Return the (X, Y) coordinate for the center point of the cell that contains the specified text.  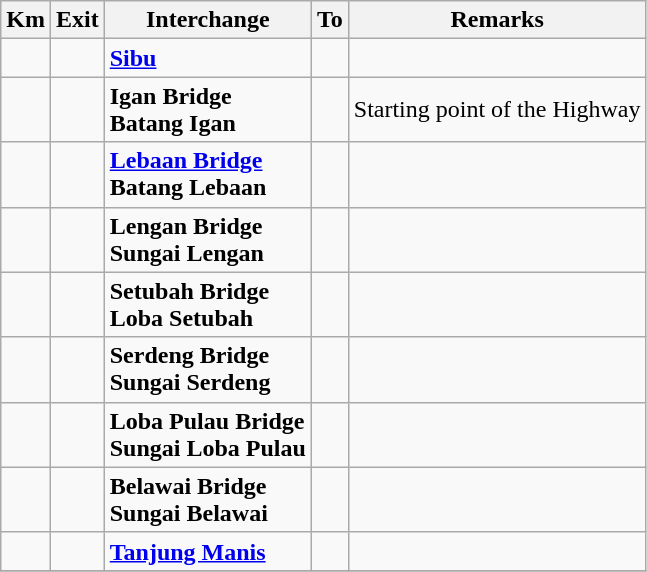
Igan BridgeBatang Igan (208, 110)
Lengan BridgeSungai Lengan (208, 240)
To (330, 20)
Tanjung Manis (208, 551)
Remarks (497, 20)
Setubah BridgeLoba Setubah (208, 304)
Belawai BridgeSungai Belawai (208, 500)
Exit (77, 20)
Starting point of the Highway (497, 110)
Serdeng BridgeSungai Serdeng (208, 370)
Lebaan BridgeBatang Lebaan (208, 174)
Interchange (208, 20)
Sibu (208, 58)
Km (26, 20)
Loba Pulau BridgeSungai Loba Pulau (208, 434)
